Output the (X, Y) coordinate of the center of the cell containing the given text.  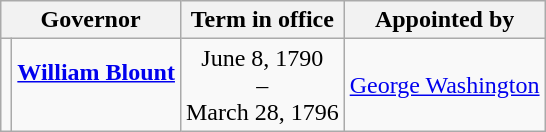
William Blount (96, 85)
Governor (91, 20)
Appointed by (444, 20)
Term in office (262, 20)
George Washington (444, 85)
June 8, 1790–March 28, 1796 (262, 85)
